From the cell containing the given text, extract its center point as [x, y] coordinate. 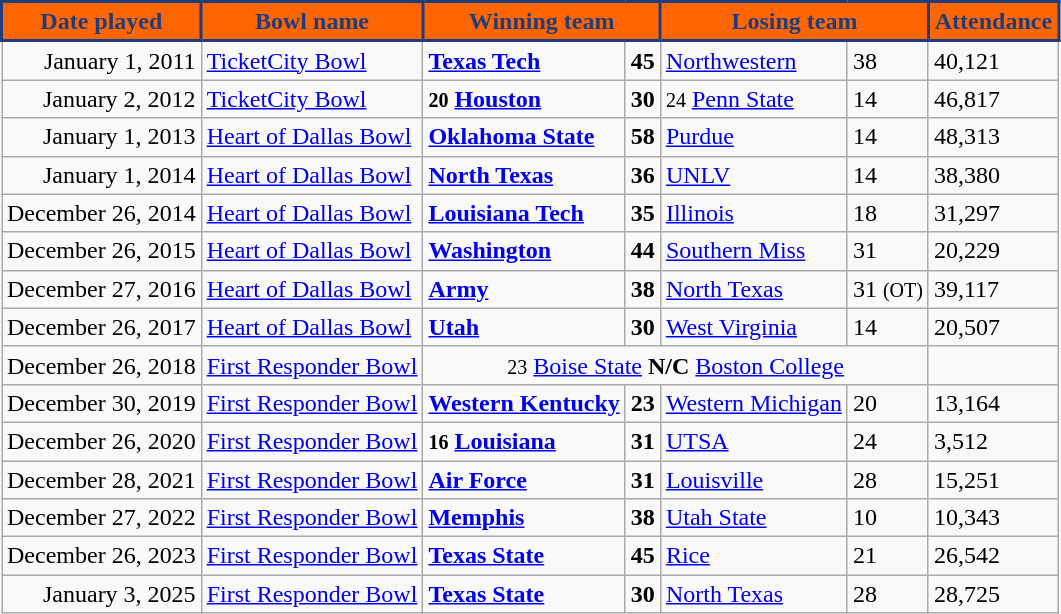
Louisville [754, 479]
13,164 [993, 403]
Winning team [542, 22]
December 30, 2019 [102, 403]
26,542 [993, 556]
Memphis [524, 518]
20 [888, 403]
Western Michigan [754, 403]
UTSA [754, 441]
December 26, 2015 [102, 251]
January 1, 2014 [102, 175]
Purdue [754, 137]
20,229 [993, 251]
40,121 [993, 60]
Utah State [754, 518]
January 2, 2012 [102, 99]
UNLV [754, 175]
Utah [524, 327]
Illinois [754, 213]
Bowl name [312, 22]
3,512 [993, 441]
December 26, 2018 [102, 365]
20,507 [993, 327]
10,343 [993, 518]
16 Louisiana [524, 441]
Date played [102, 22]
31,297 [993, 213]
24 Penn State [754, 99]
20 Houston [524, 99]
December 26, 2014 [102, 213]
December 26, 2023 [102, 556]
Rice [754, 556]
Attendance [993, 22]
December 27, 2022 [102, 518]
39,117 [993, 289]
Army [524, 289]
Louisiana Tech [524, 213]
West Virginia [754, 327]
21 [888, 556]
Northwestern [754, 60]
36 [642, 175]
23 [642, 403]
January 1, 2013 [102, 137]
44 [642, 251]
Air Force [524, 479]
23 Boise State N/C Boston College [676, 365]
10 [888, 518]
31 (OT) [888, 289]
January 1, 2011 [102, 60]
28,725 [993, 594]
15,251 [993, 479]
35 [642, 213]
Southern Miss [754, 251]
46,817 [993, 99]
58 [642, 137]
18 [888, 213]
December 27, 2016 [102, 289]
January 3, 2025 [102, 594]
Oklahoma State [524, 137]
December 28, 2021 [102, 479]
Texas Tech [524, 60]
Losing team [794, 22]
Western Kentucky [524, 403]
December 26, 2020 [102, 441]
Washington [524, 251]
38,380 [993, 175]
24 [888, 441]
December 26, 2017 [102, 327]
48,313 [993, 137]
